Scan for the cell matching the given text and deliver its (x, y) coordinate at center. 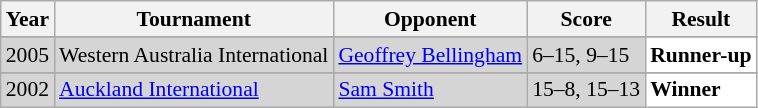
Western Australia International (194, 55)
Runner-up (700, 55)
Score (586, 19)
Year (28, 19)
2002 (28, 90)
6–15, 9–15 (586, 55)
Opponent (430, 19)
2005 (28, 55)
Auckland International (194, 90)
Sam Smith (430, 90)
Result (700, 19)
Winner (700, 90)
15–8, 15–13 (586, 90)
Tournament (194, 19)
Geoffrey Bellingham (430, 55)
